Extract the (x, y) coordinate from the center of the cell holding the provided text.  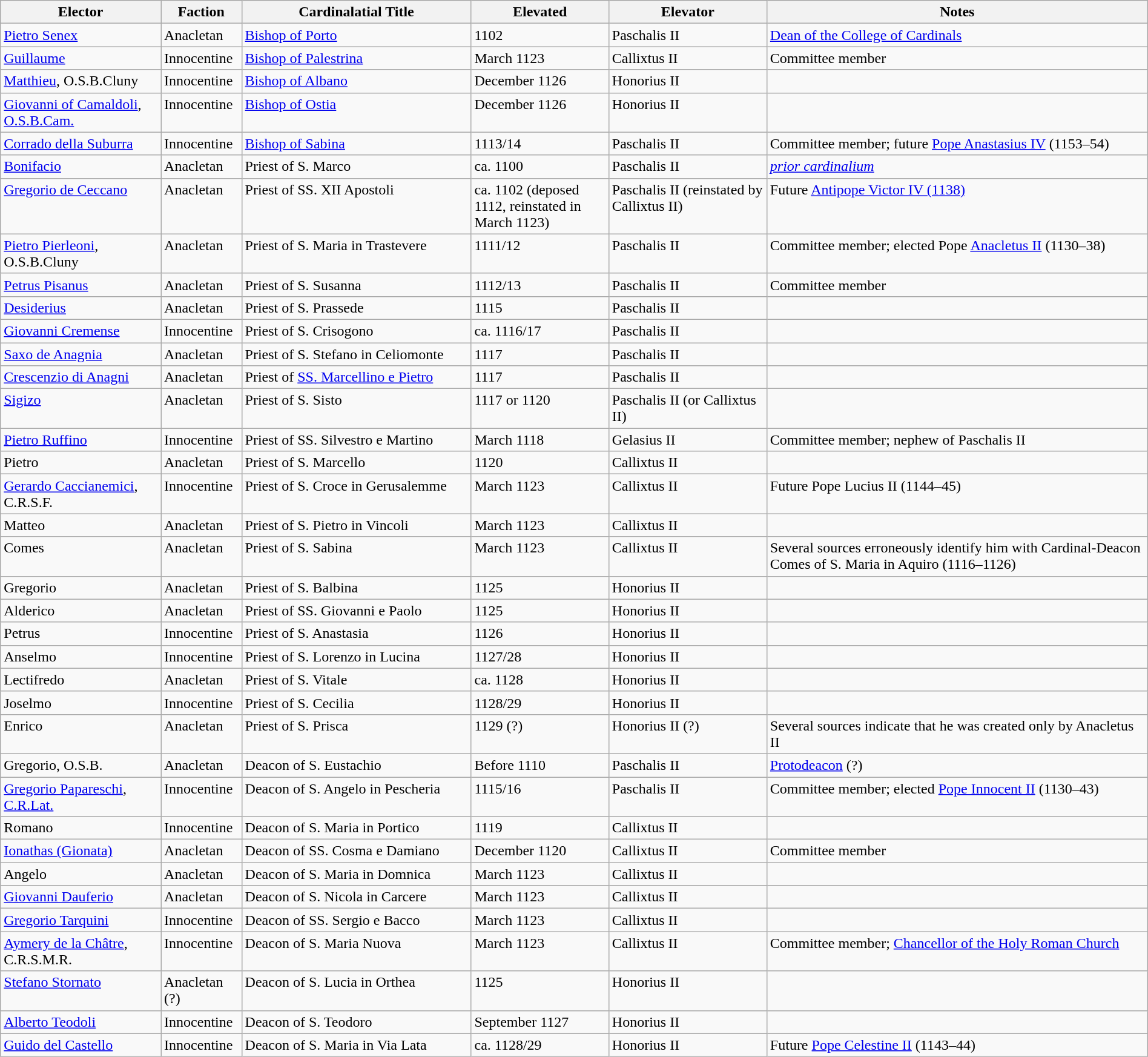
Joselmo (81, 703)
Future Antipope Victor IV (1138) (957, 206)
Gregorio Tarquini (81, 920)
Matthieu, O.S.B.Cluny (81, 81)
Enrico (81, 734)
1117 or 1120 (540, 408)
ca. 1128/29 (540, 1045)
Priest of S. Prisca (356, 734)
1115/16 (540, 796)
Dean of the College of Cardinals (957, 35)
Committee member; elected Pope Innocent II (1130–43) (957, 796)
Ionathas (Gionata) (81, 851)
Several sources erroneously identify him with Cardinal-Deacon Comes of S. Maria in Aquiro (1116–1126) (957, 556)
Bishop of Palestrina (356, 58)
Honorius II (?) (688, 734)
Priest of S. Marcello (356, 463)
Faction (202, 12)
Priest of SS. Giovanni e Paolo (356, 611)
Before 1110 (540, 765)
1128/29 (540, 703)
Priest of SS. Marcellino e Pietro (356, 377)
Deacon of S. Maria in Portico (356, 828)
Guillaume (81, 58)
Deacon of S. Eustachio (356, 765)
Bishop of Sabina (356, 144)
Matteo (81, 525)
Priest of SS. Silvestro e Martino (356, 440)
Petrus (81, 634)
Priest of S. Sabina (356, 556)
Lectifredo (81, 680)
Several sources indicate that he was created only by Anacletus II (957, 734)
1115 (540, 308)
ca. 1102 (deposed 1112, reinstated in March 1123) (540, 206)
1119 (540, 828)
Notes (957, 12)
Priest of S. Vitale (356, 680)
1113/14 (540, 144)
Alderico (81, 611)
Pietro Senex (81, 35)
Priest of S. Crisogono (356, 331)
Crescenzio di Anagni (81, 377)
Priest of S. Marco (356, 167)
Future Pope Lucius II (1144–45) (957, 494)
Gregorio (81, 588)
Committee member; nephew of Paschalis II (957, 440)
Deacon of SS. Cosma e Damiano (356, 851)
Bishop of Ostia (356, 113)
Alberto Teodoli (81, 1022)
Priest of S. Stefano in Celiomonte (356, 354)
Bonifacio (81, 167)
Priest of S. Susanna (356, 285)
ca. 1100 (540, 167)
Desiderius (81, 308)
Bishop of Porto (356, 35)
1102 (540, 35)
Anacletan (?) (202, 991)
Priest of S. Anastasia (356, 634)
1127/28 (540, 657)
ca. 1128 (540, 680)
Anselmo (81, 657)
Priest of S. Cecilia (356, 703)
Committee member; future Pope Anastasius IV (1153–54) (957, 144)
Deacon of S. Maria in Domnica (356, 874)
Gerardo Caccianemici, C.R.S.F. (81, 494)
March 1118 (540, 440)
Comes (81, 556)
Protodeacon (?) (957, 765)
Deacon of S. Nicola in Carcere (356, 897)
Priest of S. Sisto (356, 408)
December 1120 (540, 851)
Cardinalatial Title (356, 12)
Corrado della Suburra (81, 144)
prior cardinalium (957, 167)
Sigizo (81, 408)
Deacon of S. Maria in Via Lata (356, 1045)
Elevator (688, 12)
Deacon of S. Lucia in Orthea (356, 991)
Future Pope Celestine II (1143–44) (957, 1045)
Priest of S. Maria in Trastevere (356, 253)
Paschalis II (reinstated by Callixtus II) (688, 206)
Romano (81, 828)
1126 (540, 634)
Saxo de Anagnia (81, 354)
Elector (81, 12)
Deacon of S. Teodoro (356, 1022)
1129 (?) (540, 734)
Aymery de la Châtre, C.R.S.M.R. (81, 951)
Priest of S. Croce in Gerusalemme (356, 494)
Petrus Pisanus (81, 285)
1120 (540, 463)
Priest of S. Balbina (356, 588)
Pietro (81, 463)
Deacon of SS. Sergio e Bacco (356, 920)
Committee member; elected Pope Anacletus II (1130–38) (957, 253)
Giovanni of Camaldoli, O.S.B.Cam. (81, 113)
Priest of SS. XII Apostoli (356, 206)
Gregorio, O.S.B. (81, 765)
Pietro Ruffino (81, 440)
Priest of S. Pietro in Vincoli (356, 525)
Giovanni Dauferio (81, 897)
Gregorio Papareschi, C.R.Lat. (81, 796)
Gelasius II (688, 440)
September 1127 (540, 1022)
Deacon of S. Angelo in Pescheria (356, 796)
Elevated (540, 12)
Deacon of S. Maria Nuova (356, 951)
Gregorio de Ceccano (81, 206)
Bishop of Albano (356, 81)
ca. 1116/17 (540, 331)
Guido del Castello (81, 1045)
Giovanni Cremense (81, 331)
Stefano Stornato (81, 991)
1111/12 (540, 253)
Priest of S. Lorenzo in Lucina (356, 657)
1112/13 (540, 285)
Pietro Pierleoni, O.S.B.Cluny (81, 253)
Committee member; Chancellor of the Holy Roman Church (957, 951)
Angelo (81, 874)
Paschalis II (or Callixtus II) (688, 408)
Priest of S. Prassede (356, 308)
